Scan for the cell matching the given text and deliver its [x, y] coordinate at center. 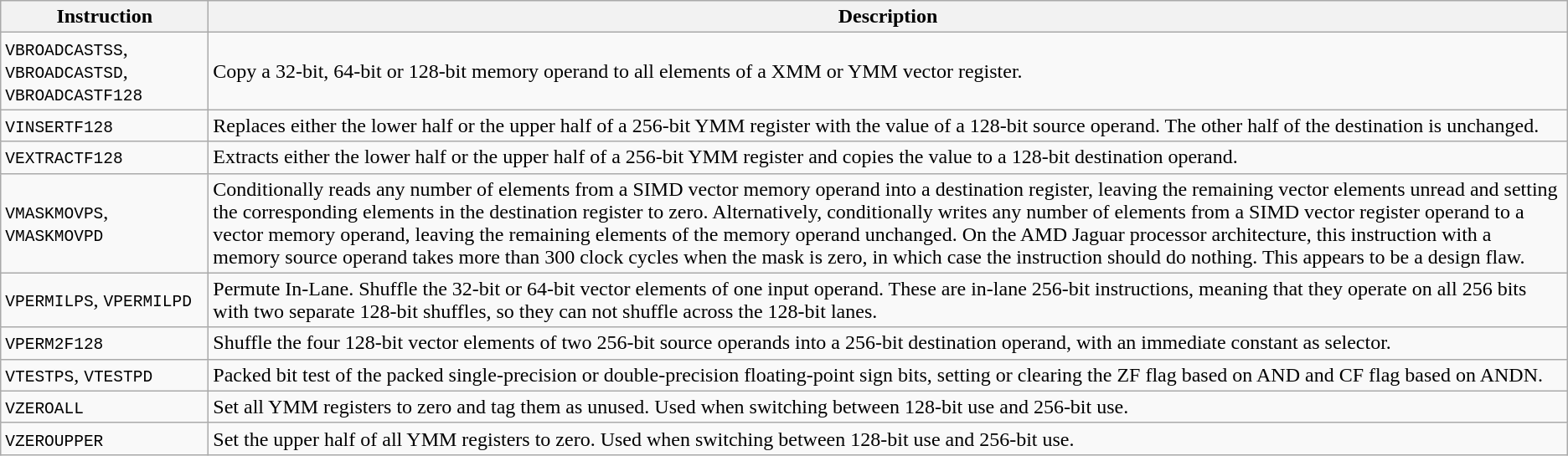
Set the upper half of all YMM registers to zero. Used when switching between 128-bit use and 256-bit use. [888, 438]
VBROADCASTSS, VBROADCASTSD, VBROADCASTF128 [105, 71]
Description [888, 17]
VMASKMOVPS, VMASKMOVPD [105, 223]
VEXTRACTF128 [105, 157]
VZEROUPPER [105, 438]
VZEROALL [105, 407]
Instruction [105, 17]
Extracts either the lower half or the upper half of a 256-bit YMM register and copies the value to a 128-bit destination operand. [888, 157]
Shuffle the four 128-bit vector elements of two 256-bit source operands into a 256-bit destination operand, with an immediate constant as selector. [888, 343]
VPERM2F128 [105, 343]
Set all YMM registers to zero and tag them as unused. Used when switching between 128-bit use and 256-bit use. [888, 407]
Copy a 32-bit, 64-bit or 128-bit memory operand to all elements of a XMM or YMM vector register. [888, 71]
VTESTPS, VTESTPD [105, 375]
VPERMILPS, VPERMILPD [105, 300]
VINSERTF128 [105, 126]
